Search for the cell housing the specified text and yield its (x, y) center coordinate. 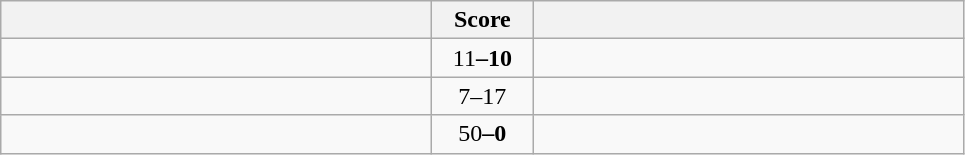
11–10 (482, 58)
Score (482, 20)
7–17 (482, 96)
50–0 (482, 134)
